Locate the cell with the specified text and output its [X, Y] center coordinate. 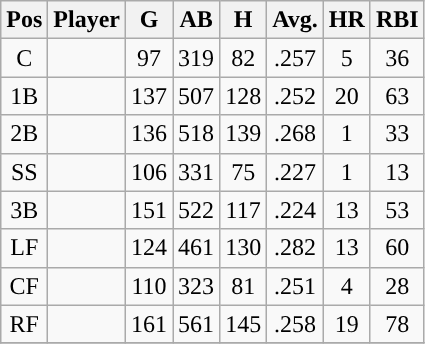
136 [150, 134]
2B [24, 134]
518 [196, 134]
.252 [296, 96]
SS [24, 172]
.257 [296, 58]
H [244, 20]
106 [150, 172]
AB [196, 20]
36 [397, 58]
117 [244, 210]
97 [150, 58]
Pos [24, 20]
20 [346, 96]
81 [244, 286]
3B [24, 210]
.224 [296, 210]
CF [24, 286]
60 [397, 248]
522 [196, 210]
G [150, 20]
.258 [296, 324]
33 [397, 134]
C [24, 58]
Avg. [296, 20]
4 [346, 286]
HR [346, 20]
LF [24, 248]
124 [150, 248]
323 [196, 286]
RBI [397, 20]
128 [244, 96]
507 [196, 96]
461 [196, 248]
.227 [296, 172]
151 [150, 210]
161 [150, 324]
Player [87, 20]
53 [397, 210]
137 [150, 96]
319 [196, 58]
75 [244, 172]
1B [24, 96]
130 [244, 248]
82 [244, 58]
139 [244, 134]
63 [397, 96]
RF [24, 324]
.268 [296, 134]
5 [346, 58]
561 [196, 324]
78 [397, 324]
145 [244, 324]
331 [196, 172]
.251 [296, 286]
110 [150, 286]
28 [397, 286]
19 [346, 324]
.282 [296, 248]
